Locate the cell with the specified text and output its (X, Y) center coordinate. 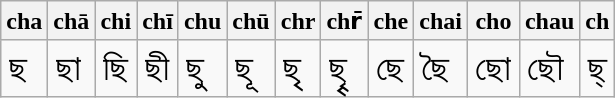
chai (441, 21)
ছূ (251, 68)
ছ (24, 68)
che (391, 21)
ch (598, 21)
chr (298, 21)
chū (251, 21)
chu (202, 21)
cha (24, 21)
ছা (72, 68)
ছৄ (344, 68)
ছী (158, 68)
ছি (116, 68)
chi (116, 21)
ছৃ (298, 68)
ছো (493, 68)
chau (549, 21)
ছু (202, 68)
ছৌ (549, 68)
chā (72, 21)
ছৈ (441, 68)
ছ্ (598, 68)
ছে (391, 68)
chī (158, 21)
cho (493, 21)
chr̄ (344, 21)
